Determine the [X, Y] coordinate at the center of the cell enclosing the given text.  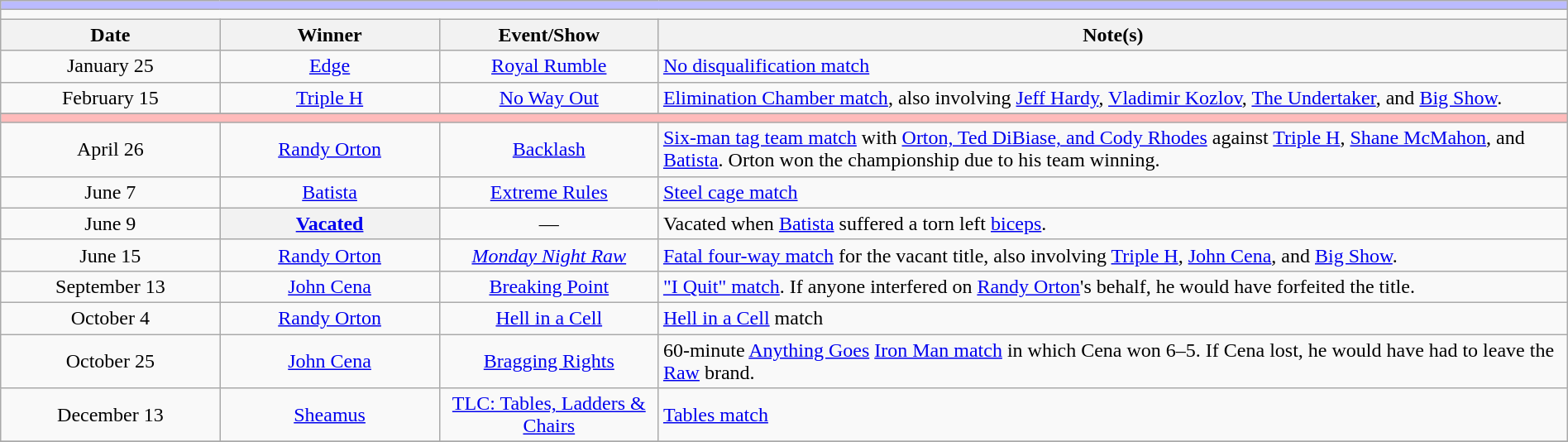
September 13 [111, 286]
January 25 [111, 66]
— [549, 223]
Hell in a Cell [549, 318]
Extreme Rules [549, 192]
Monday Night Raw [549, 255]
December 13 [111, 416]
Hell in a Cell match [1113, 318]
"I Quit" match. If anyone interfered on Randy Orton's behalf, he would have forfeited the title. [1113, 286]
Royal Rumble [549, 66]
Vacated when Batista suffered a torn left biceps. [1113, 223]
Vacated [329, 223]
Date [111, 35]
Winner [329, 35]
October 4 [111, 318]
No disqualification match [1113, 66]
Event/Show [549, 35]
Elimination Chamber match, also involving Jeff Hardy, Vladimir Kozlov, The Undertaker, and Big Show. [1113, 98]
Tables match [1113, 416]
June 15 [111, 255]
Fatal four-way match for the vacant title, also involving Triple H, John Cena, and Big Show. [1113, 255]
Steel cage match [1113, 192]
Bragging Rights [549, 361]
February 15 [111, 98]
Edge [329, 66]
Triple H [329, 98]
October 25 [111, 361]
Batista [329, 192]
June 7 [111, 192]
60-minute Anything Goes Iron Man match in which Cena won 6–5. If Cena lost, he would have had to leave the Raw brand. [1113, 361]
Note(s) [1113, 35]
June 9 [111, 223]
April 26 [111, 149]
Backlash [549, 149]
TLC: Tables, Ladders & Chairs [549, 416]
Sheamus [329, 416]
Breaking Point [549, 286]
No Way Out [549, 98]
